Determine the (X, Y) coordinate at the center of the cell enclosing the given text.  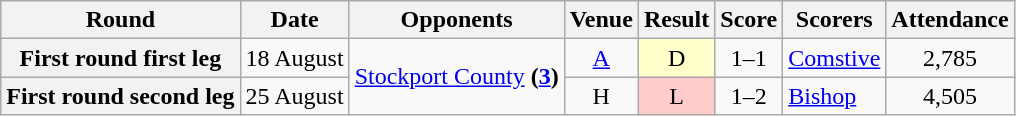
Score (749, 20)
18 August (294, 58)
2,785 (950, 58)
Date (294, 20)
D (676, 58)
Attendance (950, 20)
Opponents (456, 20)
Bishop (834, 96)
L (676, 96)
Venue (601, 20)
First round second leg (120, 96)
4,505 (950, 96)
Comstive (834, 58)
H (601, 96)
25 August (294, 96)
1–2 (749, 96)
Scorers (834, 20)
Result (676, 20)
First round first leg (120, 58)
Stockport County (3) (456, 77)
Round (120, 20)
A (601, 58)
1–1 (749, 58)
